Provide the [x, y] coordinate of the cell's center where the given text is located.  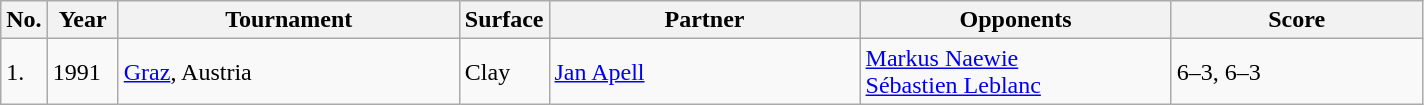
Year [82, 20]
Surface [504, 20]
1. [24, 72]
Markus Naewie Sébastien Leblanc [1016, 72]
No. [24, 20]
Clay [504, 72]
Jan Apell [704, 72]
Graz, Austria [288, 72]
6–3, 6–3 [1296, 72]
Partner [704, 20]
1991 [82, 72]
Tournament [288, 20]
Score [1296, 20]
Opponents [1016, 20]
